From the cell containing the given text, extract its center point as (x, y) coordinate. 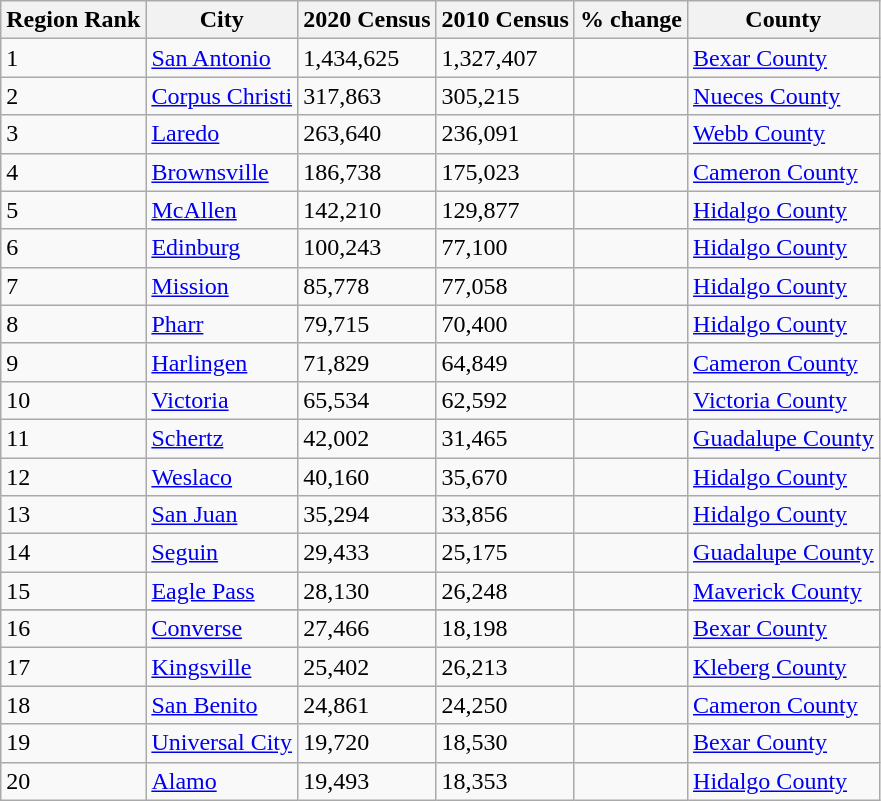
305,215 (505, 96)
27,466 (367, 629)
8 (74, 324)
175,023 (505, 172)
1 (74, 58)
71,829 (367, 362)
Pharr (222, 324)
Alamo (222, 781)
1,434,625 (367, 58)
263,640 (367, 134)
100,243 (367, 248)
Laredo (222, 134)
2020 Census (367, 20)
26,213 (505, 667)
35,294 (367, 515)
Universal City (222, 743)
186,738 (367, 172)
129,877 (505, 210)
Victoria (222, 400)
24,861 (367, 705)
25,175 (505, 553)
29,433 (367, 553)
79,715 (367, 324)
26,248 (505, 591)
19,493 (367, 781)
Region Rank (74, 20)
14 (74, 553)
19,720 (367, 743)
Brownsville (222, 172)
17 (74, 667)
2010 Census (505, 20)
4 (74, 172)
18,530 (505, 743)
Webb County (784, 134)
12 (74, 477)
20 (74, 781)
35,670 (505, 477)
County (784, 20)
Schertz (222, 438)
65,534 (367, 400)
19 (74, 743)
42,002 (367, 438)
Maverick County (784, 591)
San Juan (222, 515)
25,402 (367, 667)
18 (74, 705)
City (222, 20)
5 (74, 210)
18,353 (505, 781)
85,778 (367, 286)
64,849 (505, 362)
% change (630, 20)
77,100 (505, 248)
11 (74, 438)
2 (74, 96)
Victoria County (784, 400)
16 (74, 629)
142,210 (367, 210)
San Antonio (222, 58)
1,327,407 (505, 58)
Corpus Christi (222, 96)
6 (74, 248)
13 (74, 515)
Eagle Pass (222, 591)
40,160 (367, 477)
62,592 (505, 400)
3 (74, 134)
Seguin (222, 553)
70,400 (505, 324)
Harlingen (222, 362)
Kleberg County (784, 667)
33,856 (505, 515)
317,863 (367, 96)
15 (74, 591)
Nueces County (784, 96)
McAllen (222, 210)
24,250 (505, 705)
Mission (222, 286)
28,130 (367, 591)
10 (74, 400)
Weslaco (222, 477)
18,198 (505, 629)
San Benito (222, 705)
236,091 (505, 134)
Edinburg (222, 248)
9 (74, 362)
7 (74, 286)
Kingsville (222, 667)
31,465 (505, 438)
Converse (222, 629)
77,058 (505, 286)
